Find where the given text appears and provide that cell's center as (x, y) coordinate. 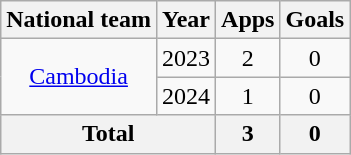
Apps (248, 20)
Cambodia (79, 77)
2024 (186, 96)
Goals (315, 20)
Total (108, 134)
3 (248, 134)
2023 (186, 58)
2 (248, 58)
Year (186, 20)
1 (248, 96)
National team (79, 20)
